Locate the cell with the specified text and output its [x, y] center coordinate. 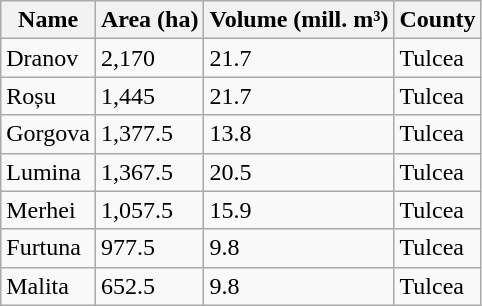
652.5 [150, 286]
2,170 [150, 58]
Merhei [48, 210]
Malita [48, 286]
1,445 [150, 96]
Furtuna [48, 248]
Roșu [48, 96]
Gorgova [48, 134]
County [438, 20]
Area (ha) [150, 20]
15.9 [299, 210]
1,367.5 [150, 172]
Name [48, 20]
977.5 [150, 248]
Lumina [48, 172]
1,377.5 [150, 134]
Dranov [48, 58]
13.8 [299, 134]
1,057.5 [150, 210]
Volume (mill. m³) [299, 20]
20.5 [299, 172]
